Search for the cell housing the specified text and yield its [X, Y] center coordinate. 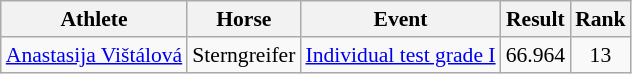
Anastasija Vištálová [94, 55]
Result [536, 19]
Athlete [94, 19]
Individual test grade I [400, 55]
Sterngreifer [244, 55]
66.964 [536, 55]
Rank [600, 19]
13 [600, 55]
Horse [244, 19]
Event [400, 19]
